Scan for the cell matching the given text and deliver its (X, Y) coordinate at center. 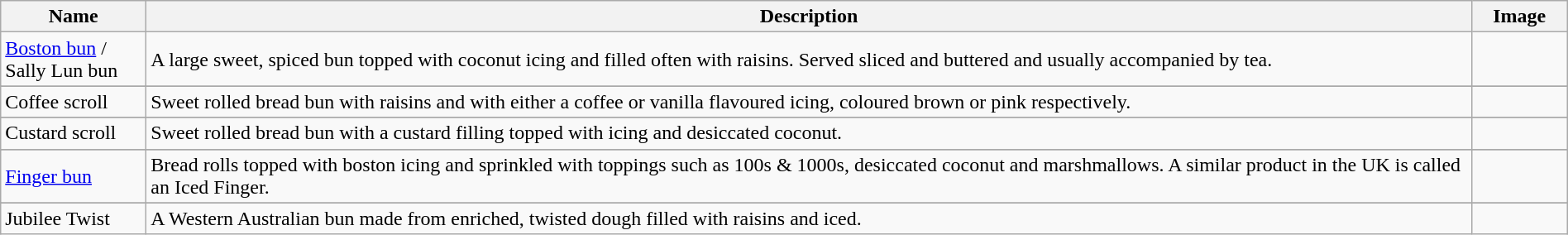
Jubilee Twist (74, 218)
Image (1519, 17)
Custard scroll (74, 133)
Boston bun / Sally Lun bun (74, 60)
Coffee scroll (74, 102)
Name (74, 17)
A large sweet, spiced bun topped with coconut icing and filled often with raisins. Served sliced and buttered and usually accompanied by tea. (809, 60)
Sweet rolled bread bun with raisins and with either a coffee or vanilla flavoured icing, coloured brown or pink respectively. (809, 102)
Finger bun (74, 175)
Sweet rolled bread bun with a custard filling topped with icing and desiccated coconut. (809, 133)
Description (809, 17)
A Western Australian bun made from enriched, twisted dough filled with raisins and iced. (809, 218)
